Determine the (x, y) coordinate at the center of the cell enclosing the given text.  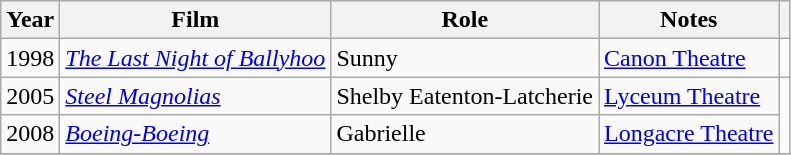
Lyceum Theatre (690, 96)
Boeing-Boeing (196, 134)
Sunny (465, 58)
2005 (30, 96)
Longacre Theatre (690, 134)
The Last Night of Ballyhoo (196, 58)
Steel Magnolias (196, 96)
Year (30, 20)
1998 (30, 58)
Notes (690, 20)
Canon Theatre (690, 58)
Film (196, 20)
2008 (30, 134)
Gabrielle (465, 134)
Shelby Eatenton-Latcherie (465, 96)
Role (465, 20)
